For the text-containing cell, return its midpoint in (X, Y) coordinate format. 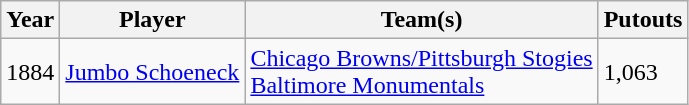
Player (152, 20)
Putouts (643, 20)
Year (30, 20)
1884 (30, 72)
Team(s) (422, 20)
1,063 (643, 72)
Jumbo Schoeneck (152, 72)
Chicago Browns/Pittsburgh StogiesBaltimore Monumentals (422, 72)
